Extract the [X, Y] coordinate from the center of the cell holding the provided text.  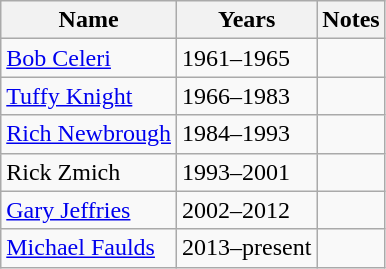
Notes [351, 20]
1961–1965 [246, 58]
2002–2012 [246, 210]
Years [246, 20]
1993–2001 [246, 172]
Bob Celeri [89, 58]
Rick Zmich [89, 172]
Tuffy Knight [89, 96]
1984–1993 [246, 134]
Michael Faulds [89, 248]
Name [89, 20]
Gary Jeffries [89, 210]
2013–present [246, 248]
Rich Newbrough [89, 134]
1966–1983 [246, 96]
